Detect which cell encompasses the target text, then output its [x, y] center coordinate. 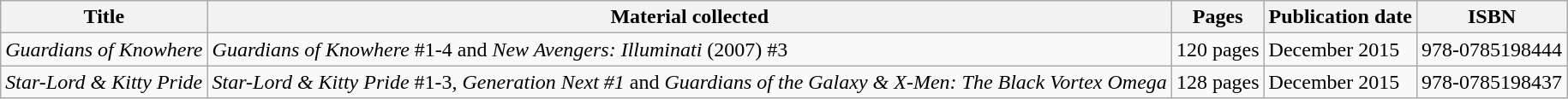
Pages [1218, 17]
ISBN [1491, 17]
Title [105, 17]
Star-Lord & Kitty Pride #1-3, Generation Next #1 and Guardians of the Galaxy & X-Men: The Black Vortex Omega [689, 82]
978-0785198444 [1491, 49]
Publication date [1340, 17]
Guardians of Knowhere #1-4 and New Avengers: Illuminati (2007) #3 [689, 49]
120 pages [1218, 49]
Material collected [689, 17]
128 pages [1218, 82]
Star-Lord & Kitty Pride [105, 82]
978-0785198437 [1491, 82]
Guardians of Knowhere [105, 49]
